From the cell containing the given text, extract its center point as (x, y) coordinate. 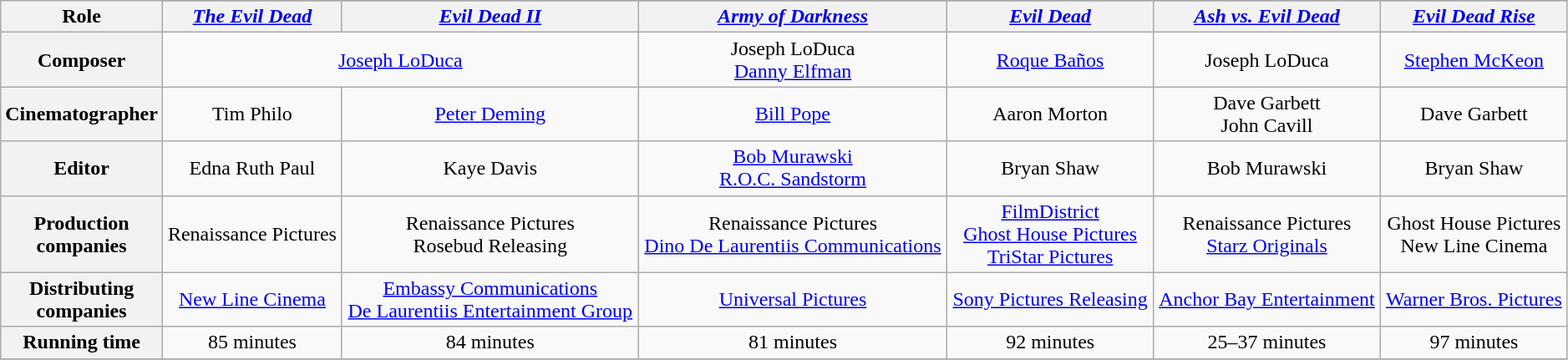
Bob Murawski (1266, 169)
Bob MurawskiR.O.C. Sandstorm (793, 169)
Kaye Davis (490, 169)
Roque Baños (1051, 60)
The Evil Dead (252, 17)
Distributing companies (82, 299)
Ghost House PicturesNew Line Cinema (1474, 234)
Embassy CommunicationsDe Laurentiis Entertainment Group (490, 299)
Dave Garbett (1474, 114)
Stephen McKeon (1474, 60)
92 minutes (1051, 342)
Renaissance Pictures (252, 234)
Sony Pictures Releasing (1051, 299)
Ash vs. Evil Dead (1266, 17)
Evil Dead II (490, 17)
Renaissance PicturesDino De Laurentiis Communications (793, 234)
Production companies (82, 234)
Dave GarbettJohn Cavill (1266, 114)
Renaissance PicturesStarz Originals (1266, 234)
Composer (82, 60)
Army of Darkness (793, 17)
Aaron Morton (1051, 114)
Evil Dead (1051, 17)
84 minutes (490, 342)
81 minutes (793, 342)
Bill Pope (793, 114)
Editor (82, 169)
Edna Ruth Paul (252, 169)
FilmDistrictGhost House PicturesTriStar Pictures (1051, 234)
97 minutes (1474, 342)
85 minutes (252, 342)
Universal Pictures (793, 299)
Joseph LoDucaDanny Elfman (793, 60)
Role (82, 17)
New Line Cinema (252, 299)
Warner Bros. Pictures (1474, 299)
Running time (82, 342)
Renaissance PicturesRosebud Releasing (490, 234)
Evil Dead Rise (1474, 17)
Tim Philo (252, 114)
Cinematographer (82, 114)
Anchor Bay Entertainment (1266, 299)
25–37 minutes (1266, 342)
Peter Deming (490, 114)
